Provide the (X, Y) coordinate of the cell's center where the given text is located.  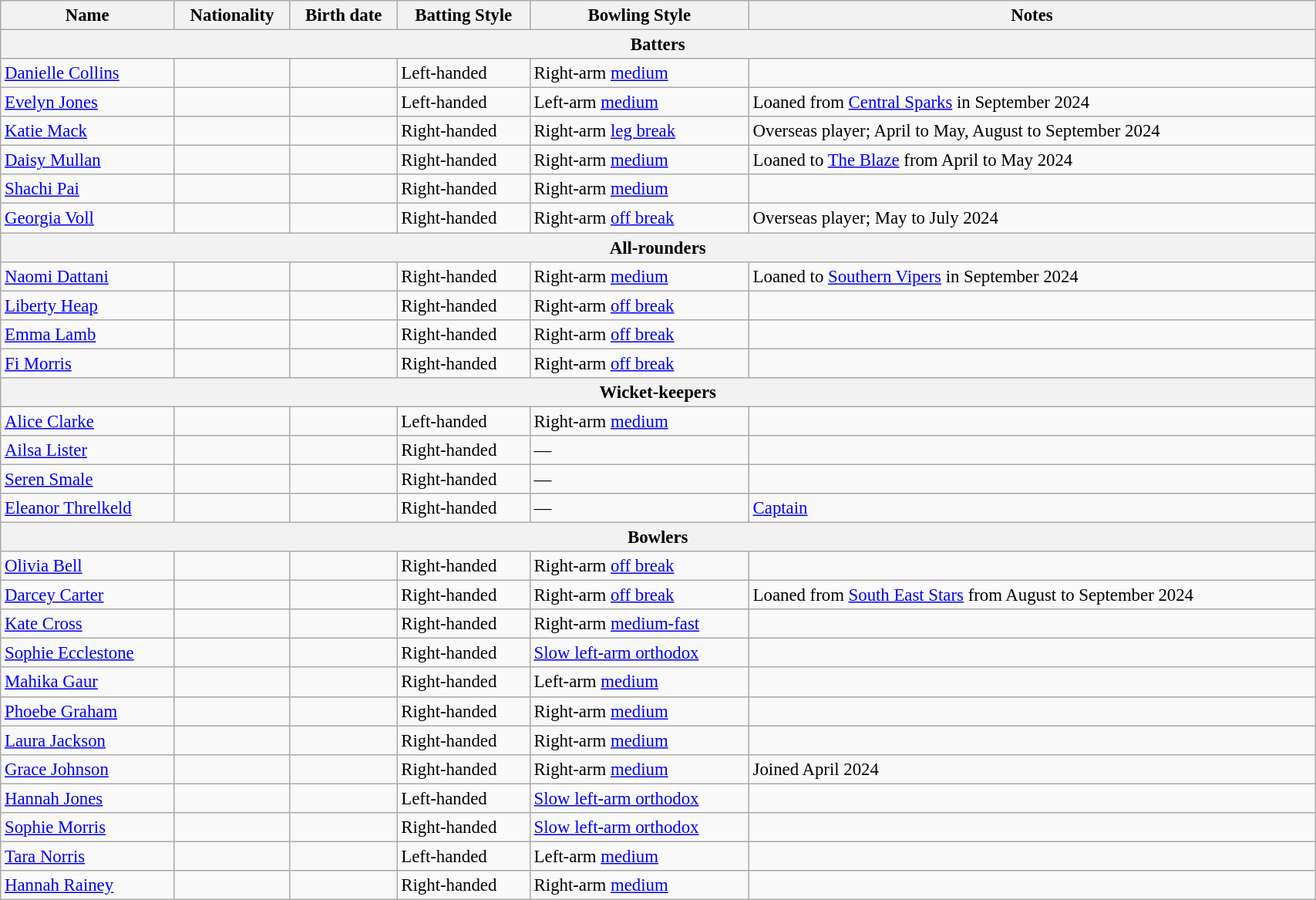
Sophie Ecclestone (88, 653)
Batters (658, 45)
Loaned from Central Sparks in September 2024 (1032, 103)
Joined April 2024 (1032, 769)
Notes (1032, 15)
All-rounders (658, 248)
Naomi Dattani (88, 276)
Kate Cross (88, 624)
Laura Jackson (88, 740)
Sophie Morris (88, 828)
Loaned to Southern Vipers in September 2024 (1032, 276)
Nationality (233, 15)
Wicket-keepers (658, 393)
Emma Lamb (88, 334)
Olivia Bell (88, 566)
Tara Norris (88, 856)
Bowlers (658, 538)
Ailsa Lister (88, 450)
Phoebe Graham (88, 711)
Katie Mack (88, 131)
Hannah Rainey (88, 885)
Mahika Gaur (88, 683)
Daisy Mullan (88, 160)
Shachi Pai (88, 189)
Loaned from South East Stars from August to September 2024 (1032, 595)
Seren Smale (88, 479)
Hannah Jones (88, 798)
Darcey Carter (88, 595)
Bowling Style (639, 15)
Alice Clarke (88, 421)
Overseas player; April to May, August to September 2024 (1032, 131)
Eleanor Threlkeld (88, 508)
Danielle Collins (88, 73)
Right-arm leg break (639, 131)
Fi Morris (88, 363)
Right-arm medium-fast (639, 624)
Grace Johnson (88, 769)
Name (88, 15)
Captain (1032, 508)
Evelyn Jones (88, 103)
Batting Style (463, 15)
Georgia Voll (88, 218)
Loaned to The Blaze from April to May 2024 (1032, 160)
Liberty Heap (88, 305)
Birth date (344, 15)
Overseas player; May to July 2024 (1032, 218)
